Return the [x, y] coordinate for the center point of the cell that contains the specified text.  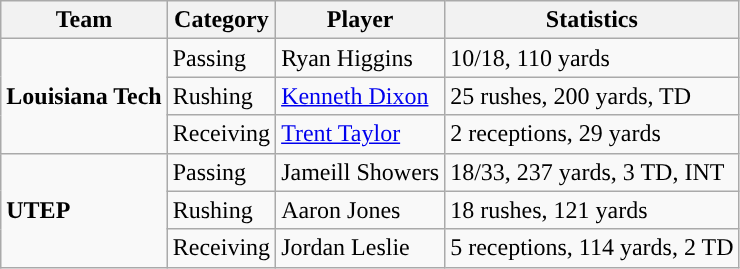
25 rushes, 200 yards, TD [592, 96]
Louisiana Tech [84, 96]
Jameill Showers [360, 172]
18/33, 237 yards, 3 TD, INT [592, 172]
Player [360, 20]
10/18, 110 yards [592, 58]
18 rushes, 121 yards [592, 210]
Team [84, 20]
UTEP [84, 210]
Jordan Leslie [360, 248]
2 receptions, 29 yards [592, 134]
Trent Taylor [360, 134]
Statistics [592, 20]
Ryan Higgins [360, 58]
Aaron Jones [360, 210]
Kenneth Dixon [360, 96]
Category [221, 20]
5 receptions, 114 yards, 2 TD [592, 248]
